From the cell containing the given text, extract its center point as (x, y) coordinate. 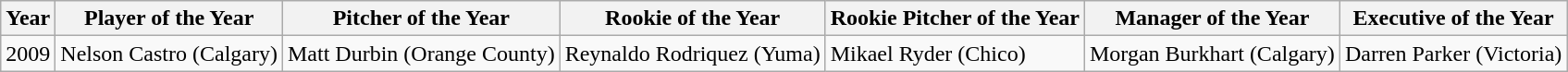
Manager of the Year (1212, 18)
Player of the Year (169, 18)
Darren Parker (Victoria) (1453, 54)
Rookie Pitcher of the Year (955, 18)
Nelson Castro (Calgary) (169, 54)
Year (28, 18)
Mikael Ryder (Chico) (955, 54)
Morgan Burkhart (Calgary) (1212, 54)
Matt Durbin (Orange County) (421, 54)
Pitcher of the Year (421, 18)
Rookie of the Year (692, 18)
Executive of the Year (1453, 18)
2009 (28, 54)
Reynaldo Rodriquez (Yuma) (692, 54)
